Pinpoint the cell where the given text exists, returning its (x, y) midpoint coordinate. 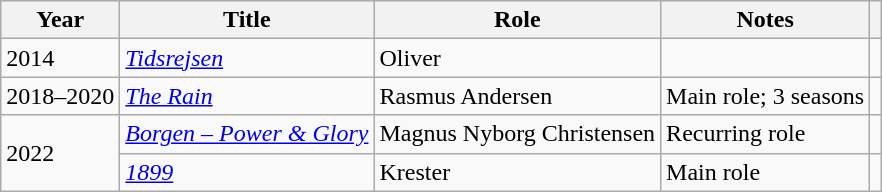
Oliver (518, 58)
Main role; 3 seasons (766, 96)
Magnus Nyborg Christensen (518, 134)
Krester (518, 172)
Borgen – Power & Glory (247, 134)
2014 (60, 58)
Main role (766, 172)
Rasmus Andersen (518, 96)
2018–2020 (60, 96)
1899 (247, 172)
Recurring role (766, 134)
The Rain (247, 96)
2022 (60, 153)
Year (60, 20)
Title (247, 20)
Notes (766, 20)
Role (518, 20)
Tidsrejsen (247, 58)
